Determine the (X, Y) coordinate at the center of the cell enclosing the given text.  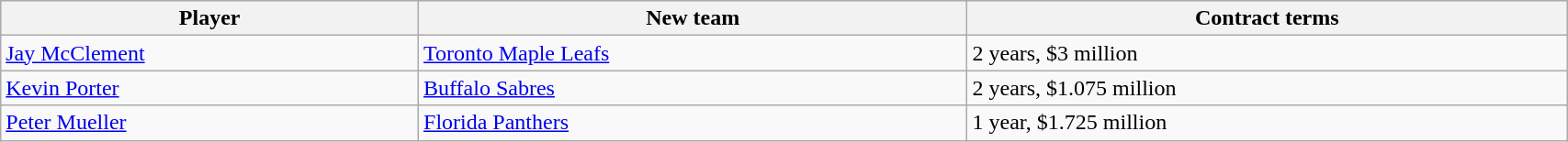
2 years, $3 million (1268, 53)
New team (693, 18)
Contract terms (1268, 18)
Toronto Maple Leafs (693, 53)
1 year, $1.725 million (1268, 123)
Florida Panthers (693, 123)
Peter Mueller (209, 123)
2 years, $1.075 million (1268, 88)
Buffalo Sabres (693, 88)
Kevin Porter (209, 88)
Player (209, 18)
Jay McClement (209, 53)
